Determine the [X, Y] coordinate at the center of the cell enclosing the given text.  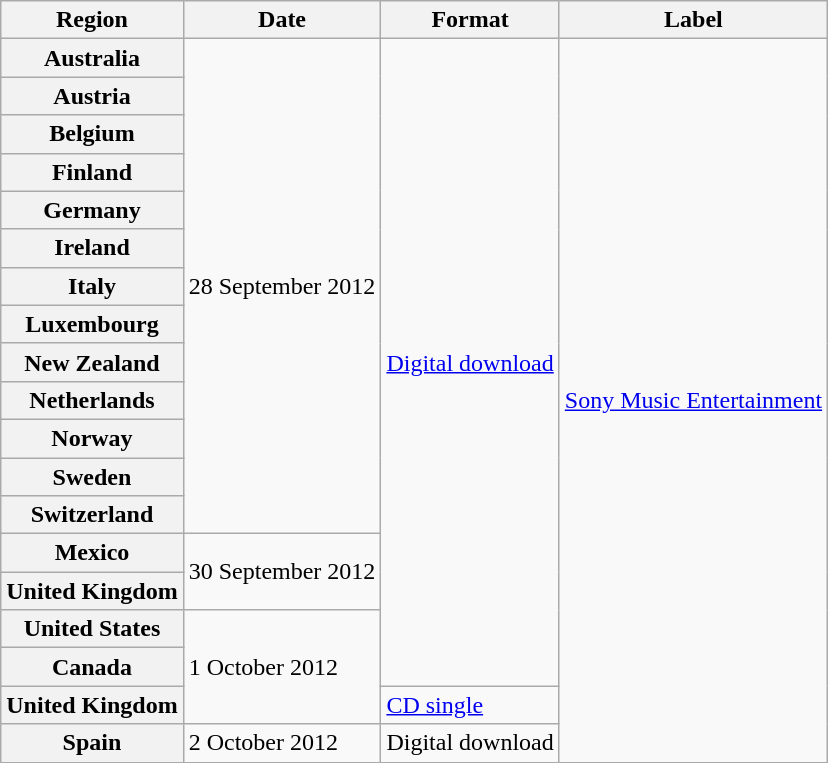
Ireland [92, 248]
Australia [92, 58]
Format [470, 20]
1 October 2012 [282, 667]
Sony Music Entertainment [693, 400]
Italy [92, 286]
2 October 2012 [282, 743]
CD single [470, 705]
Canada [92, 667]
Luxembourg [92, 324]
Mexico [92, 553]
United States [92, 629]
Germany [92, 210]
Switzerland [92, 515]
30 September 2012 [282, 572]
Label [693, 20]
Sweden [92, 477]
Spain [92, 743]
Norway [92, 438]
28 September 2012 [282, 286]
New Zealand [92, 362]
Belgium [92, 134]
Date [282, 20]
Region [92, 20]
Netherlands [92, 400]
Austria [92, 96]
Finland [92, 172]
